Capture the cell that displays the provided text and extract its (x, y) central coordinate. 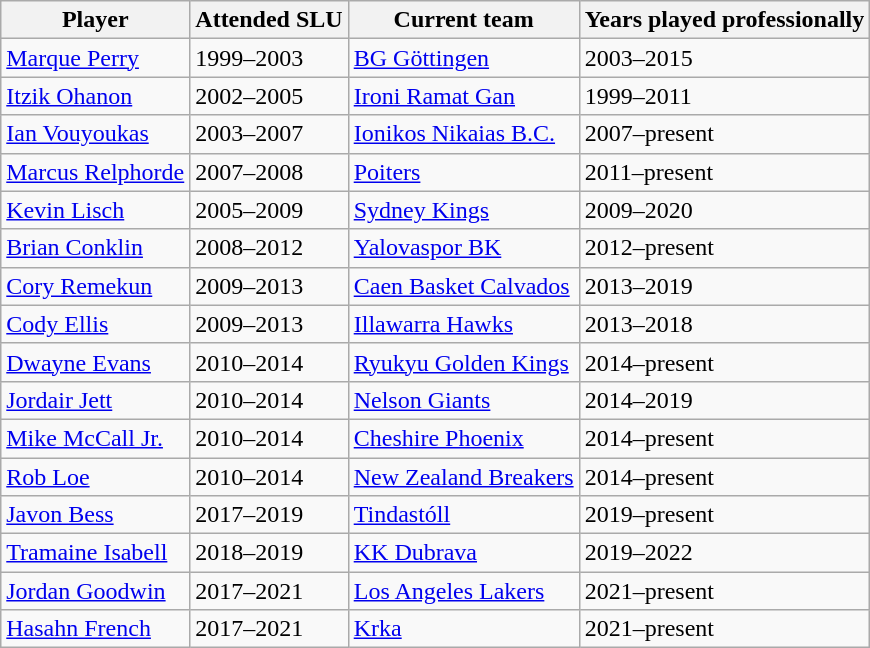
Rob Loe (96, 477)
Current team (464, 20)
Cheshire Phoenix (464, 438)
Tindastóll (464, 515)
2003–2015 (724, 58)
BG Göttingen (464, 58)
Ian Vouyoukas (96, 134)
Los Angeles Lakers (464, 591)
Ironi Ramat Gan (464, 96)
2018–2019 (269, 553)
2013–2018 (724, 324)
Itzik Ohanon (96, 96)
2017–2019 (269, 515)
Brian Conklin (96, 248)
2013–2019 (724, 286)
Krka (464, 629)
Caen Basket Calvados (464, 286)
2014–2019 (724, 400)
2011–present (724, 172)
Illawarra Hawks (464, 324)
Marcus Relphorde (96, 172)
Poiters (464, 172)
2009–2020 (724, 210)
Years played professionally (724, 20)
Yalovaspor BK (464, 248)
Cory Remekun (96, 286)
2003–2007 (269, 134)
New Zealand Breakers (464, 477)
2019–present (724, 515)
Kevin Lisch (96, 210)
Jordair Jett (96, 400)
Jordan Goodwin (96, 591)
2005–2009 (269, 210)
2007–2008 (269, 172)
Sydney Kings (464, 210)
Ionikos Nikaias B.C. (464, 134)
Javon Bess (96, 515)
Tramaine Isabell (96, 553)
2002–2005 (269, 96)
1999–2011 (724, 96)
Attended SLU (269, 20)
Hasahn French (96, 629)
2019–2022 (724, 553)
KK Dubrava (464, 553)
2008–2012 (269, 248)
Mike McCall Jr. (96, 438)
Marque Perry (96, 58)
Cody Ellis (96, 324)
1999–2003 (269, 58)
2007–present (724, 134)
Nelson Giants (464, 400)
2012–present (724, 248)
Ryukyu Golden Kings (464, 362)
Dwayne Evans (96, 362)
Player (96, 20)
